Identify which cell holds the provided text, then report its [X, Y] central coordinate. 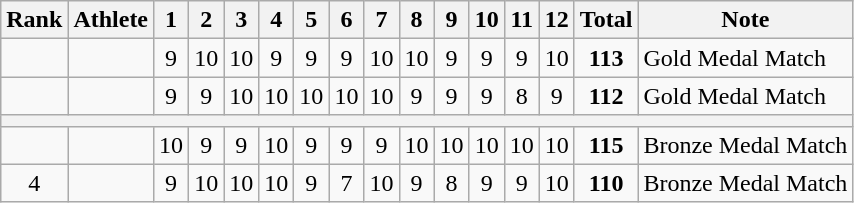
5 [312, 20]
6 [346, 20]
Athlete [111, 20]
115 [606, 145]
Total [606, 20]
Rank [34, 20]
12 [556, 20]
3 [242, 20]
11 [522, 20]
113 [606, 58]
110 [606, 183]
Note [746, 20]
1 [172, 20]
2 [206, 20]
112 [606, 96]
